Identify which cell holds the provided text, then report its (x, y) central coordinate. 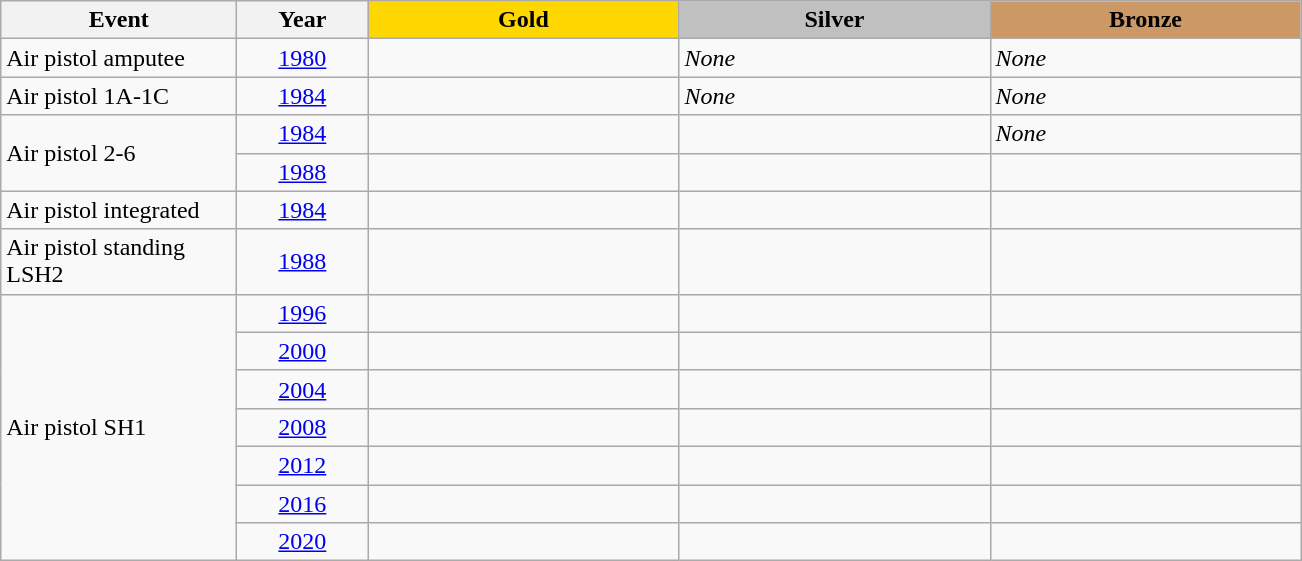
2020 (302, 542)
Air pistol SH1 (119, 427)
Silver (834, 20)
Air pistol 1A-1C (119, 96)
2000 (302, 351)
1996 (302, 313)
Event (119, 20)
2008 (302, 427)
2012 (302, 465)
Bronze (1146, 20)
2004 (302, 389)
Air pistol standing LSH2 (119, 262)
Air pistol amputee (119, 58)
1980 (302, 58)
Gold (524, 20)
Year (302, 20)
Air pistol 2-6 (119, 153)
2016 (302, 503)
Air pistol integrated (119, 210)
